For the text-containing cell, return its midpoint in (x, y) coordinate format. 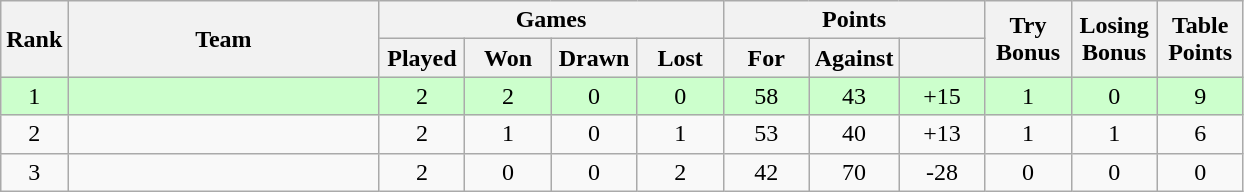
Played (422, 58)
Lost (680, 58)
9 (1200, 96)
+13 (942, 134)
-28 (942, 172)
Drawn (594, 58)
Try Bonus (1028, 39)
Against (854, 58)
70 (854, 172)
Team (224, 39)
Losing Bonus (1114, 39)
53 (766, 134)
6 (1200, 134)
3 (34, 172)
40 (854, 134)
Table Points (1200, 39)
Rank (34, 39)
Points (854, 20)
Games (551, 20)
For (766, 58)
Won (508, 58)
42 (766, 172)
43 (854, 96)
+15 (942, 96)
58 (766, 96)
